Provide the [x, y] coordinate of the cell's center where the given text is located.  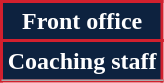
Front office [82, 22]
Coaching staff [82, 61]
